Locate the cell with the specified text and output its [X, Y] center coordinate. 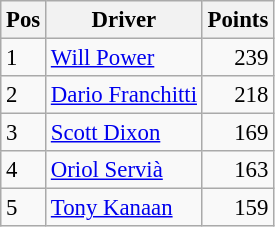
4 [24, 170]
239 [238, 58]
Points [238, 20]
159 [238, 208]
Dario Franchitti [124, 95]
Pos [24, 20]
218 [238, 95]
Driver [124, 20]
163 [238, 170]
Oriol Servià [124, 170]
169 [238, 133]
Scott Dixon [124, 133]
1 [24, 58]
Will Power [124, 58]
2 [24, 95]
3 [24, 133]
5 [24, 208]
Tony Kanaan [124, 208]
